Extract the (x, y) coordinate from the center of the cell holding the provided text.  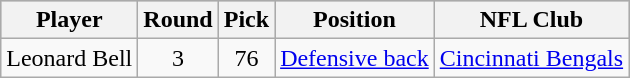
Cincinnati Bengals (531, 58)
3 (178, 58)
Defensive back (355, 58)
Position (355, 20)
Round (178, 20)
Pick (246, 20)
76 (246, 58)
NFL Club (531, 20)
Leonard Bell (70, 58)
Player (70, 20)
